Return [X, Y] of the center of cell containing provided text 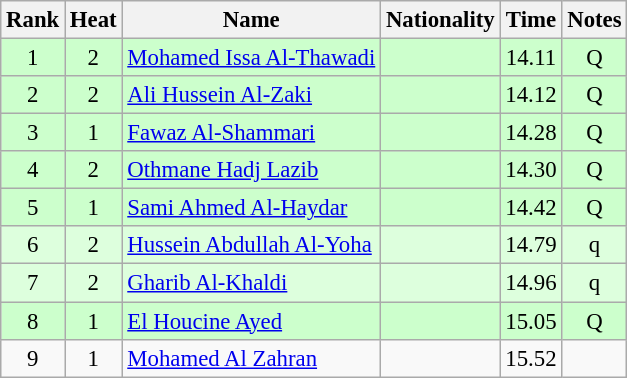
Mohamed Issa Al-Thawadi [252, 58]
14.79 [531, 245]
14.28 [531, 133]
Othmane Hadj Lazib [252, 170]
6 [33, 245]
15.52 [531, 358]
Rank [33, 20]
9 [33, 358]
4 [33, 170]
14.96 [531, 283]
8 [33, 321]
Ali Hussein Al-Zaki [252, 95]
Heat [94, 20]
Time [531, 20]
Gharib Al-Khaldi [252, 283]
Name [252, 20]
14.11 [531, 58]
Fawaz Al-Shammari [252, 133]
El Houcine Ayed [252, 321]
14.12 [531, 95]
14.30 [531, 170]
Sami Ahmed Al-Haydar [252, 208]
5 [33, 208]
14.42 [531, 208]
3 [33, 133]
7 [33, 283]
15.05 [531, 321]
Nationality [440, 20]
Mohamed Al Zahran [252, 358]
Hussein Abdullah Al-Yoha [252, 245]
Notes [594, 20]
